Detect which cell encompasses the target text, then output its (X, Y) center coordinate. 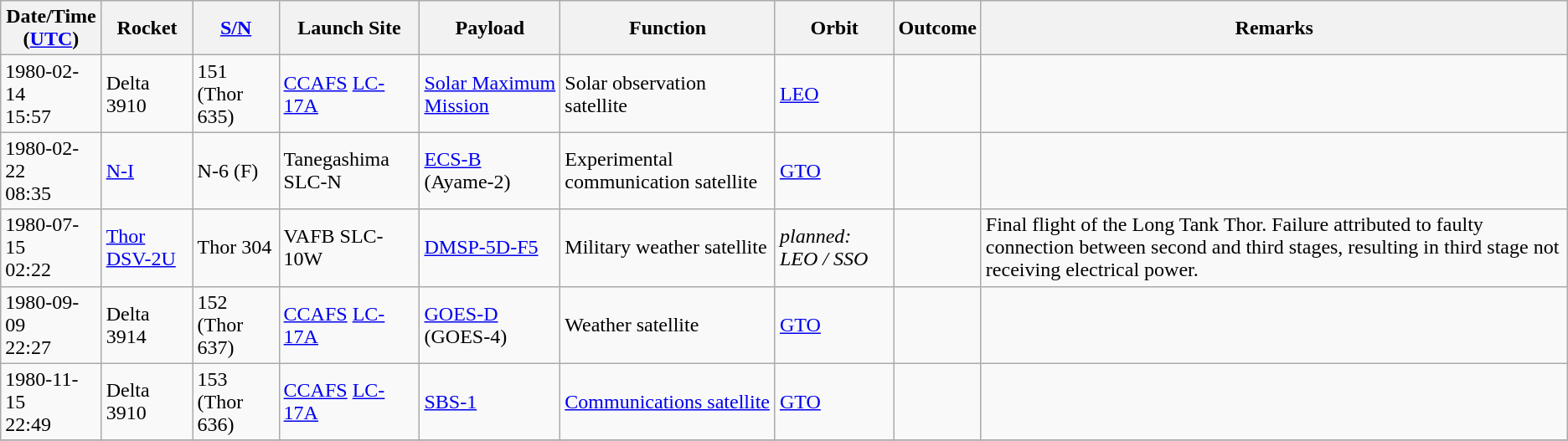
Solar observation satellite (668, 94)
152 (Thor 637) (236, 325)
Solar Maximum Mission (490, 94)
Payload (490, 28)
Communications satellite (668, 402)
Thor DSV-2U (147, 248)
LEO (834, 94)
Delta 3914 (147, 325)
Tanegashima SLC-N (349, 171)
ECS-B (Ayame-2) (490, 171)
1980-07-1502:22 (51, 248)
151 (Thor 635) (236, 94)
153 (Thor 636) (236, 402)
1980-09-0922:27 (51, 325)
Thor 304 (236, 248)
planned: LEO / SSO (834, 248)
Date/Time(UTC) (51, 28)
GOES-D (GOES-4) (490, 325)
DMSP-5D-F5 (490, 248)
1980-11-1522:49 (51, 402)
Weather satellite (668, 325)
1980-02-1415:57 (51, 94)
VAFB SLC-10W (349, 248)
N-I (147, 171)
Experimental communication satellite (668, 171)
N-6 (F) (236, 171)
Remarks (1274, 28)
Rocket (147, 28)
1980-02-2208:35 (51, 171)
SBS-1 (490, 402)
Function (668, 28)
Outcome (937, 28)
S/N (236, 28)
Orbit (834, 28)
Military weather satellite (668, 248)
Launch Site (349, 28)
